Output the (x, y) coordinate of the center of the cell containing the given text.  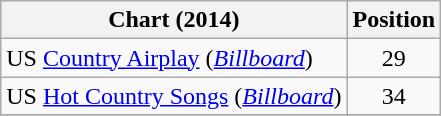
29 (394, 58)
Chart (2014) (174, 20)
US Hot Country Songs (Billboard) (174, 96)
34 (394, 96)
US Country Airplay (Billboard) (174, 58)
Position (394, 20)
